Capture the cell that displays the provided text and extract its (x, y) central coordinate. 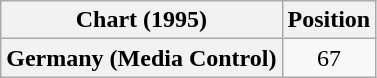
Position (329, 20)
Germany (Media Control) (142, 58)
67 (329, 58)
Chart (1995) (142, 20)
